Output the [X, Y] coordinate of the center of the cell containing the given text.  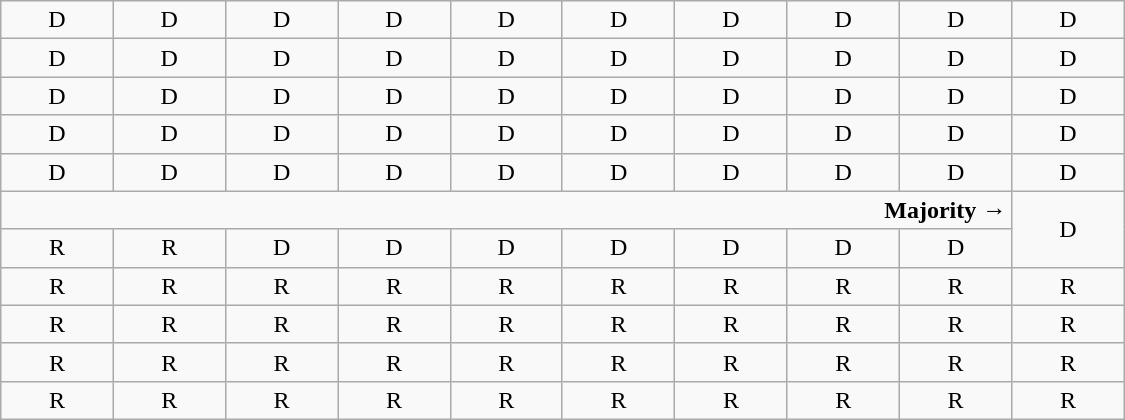
Majority → [506, 210]
